Return (X, Y) of the center of cell containing provided text 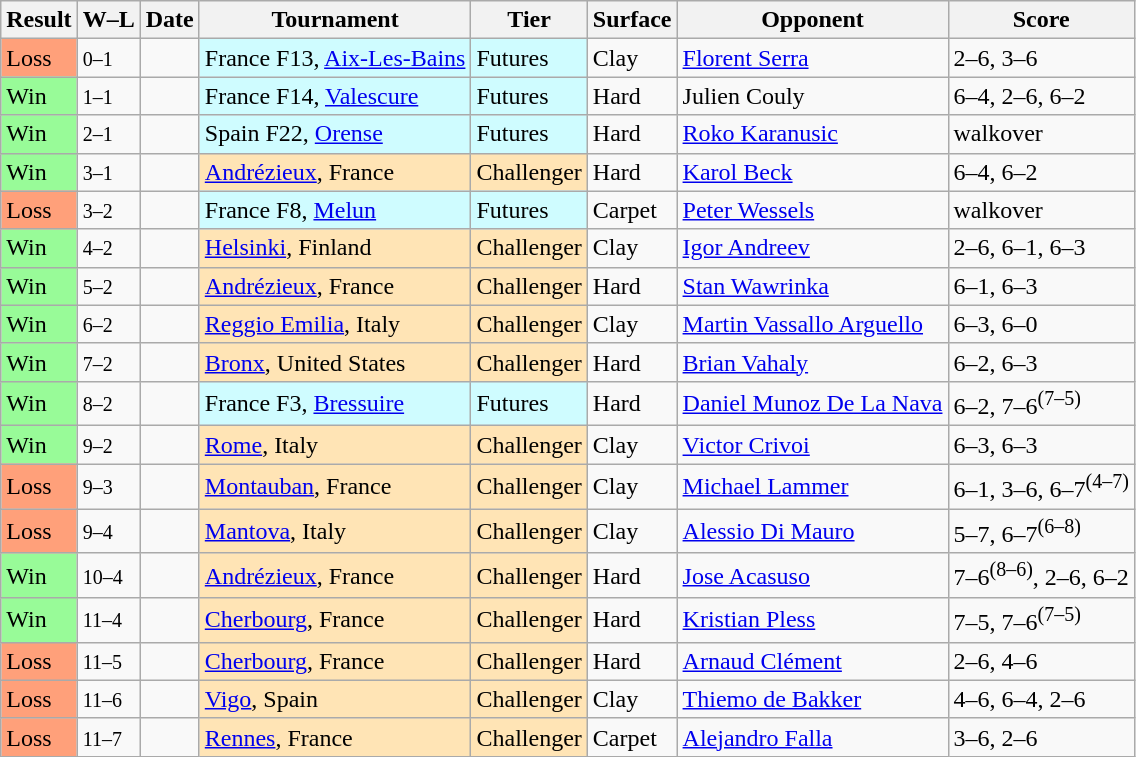
Martin Vassallo Arguello (812, 324)
France F14, Valescure (335, 96)
6–1, 6–3 (1041, 286)
Reggio Emilia, Italy (335, 324)
0–1 (108, 58)
2–6, 6–1, 6–3 (1041, 248)
7–5, 7–6(7–5) (1041, 620)
2–1 (108, 134)
11–7 (108, 737)
Igor Andreev (812, 248)
7–2 (108, 362)
Karol Beck (812, 172)
Tournament (335, 20)
Alejandro Falla (812, 737)
Rome, Italy (335, 445)
Opponent (812, 20)
9–2 (108, 445)
6–3, 6–0 (1041, 324)
8–2 (108, 404)
Daniel Munoz De La Nava (812, 404)
Alessio Di Mauro (812, 532)
6–4, 6–2 (1041, 172)
Arnaud Clément (812, 661)
Date (170, 20)
5–7, 6–7(6–8) (1041, 532)
W–L (108, 20)
Victor Crivoi (812, 445)
11–4 (108, 620)
Kristian Pless (812, 620)
Mantova, Italy (335, 532)
Michael Lammer (812, 486)
Result (39, 20)
Spain F22, Orense (335, 134)
6–2 (108, 324)
4–6, 6–4, 2–6 (1041, 699)
2–6, 4–6 (1041, 661)
Montauban, France (335, 486)
France F13, Aix-Les-Bains (335, 58)
Peter Wessels (812, 210)
Vigo, Spain (335, 699)
9–4 (108, 532)
3–6, 2–6 (1041, 737)
5–2 (108, 286)
6–4, 2–6, 6–2 (1041, 96)
1–1 (108, 96)
10–4 (108, 576)
France F8, Melun (335, 210)
6–2, 6–3 (1041, 362)
6–2, 7–6(7–5) (1041, 404)
3–1 (108, 172)
2–6, 3–6 (1041, 58)
Score (1041, 20)
France F3, Bressuire (335, 404)
Rennes, France (335, 737)
7–6(8–6), 2–6, 6–2 (1041, 576)
Tier (529, 20)
4–2 (108, 248)
11–6 (108, 699)
Stan Wawrinka (812, 286)
Florent Serra (812, 58)
6–3, 6–3 (1041, 445)
Brian Vahaly (812, 362)
3–2 (108, 210)
Roko Karanusic (812, 134)
11–5 (108, 661)
Helsinki, Finland (335, 248)
9–3 (108, 486)
Julien Couly (812, 96)
Thiemo de Bakker (812, 699)
Bronx, United States (335, 362)
Surface (632, 20)
Jose Acasuso (812, 576)
6–1, 3–6, 6–7(4–7) (1041, 486)
